Return the [X, Y] coordinate for the center point of the cell that contains the specified text.  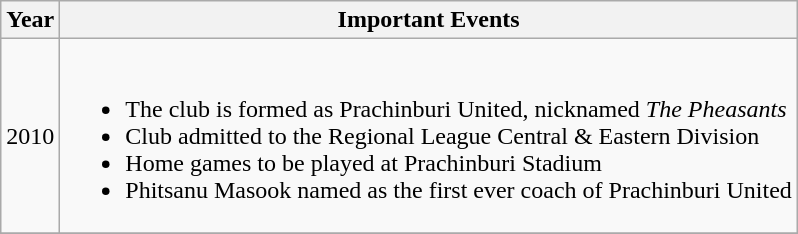
Important Events [429, 20]
2010 [30, 136]
Year [30, 20]
